Provide the [X, Y] coordinate of the cell's center where the given text is located.  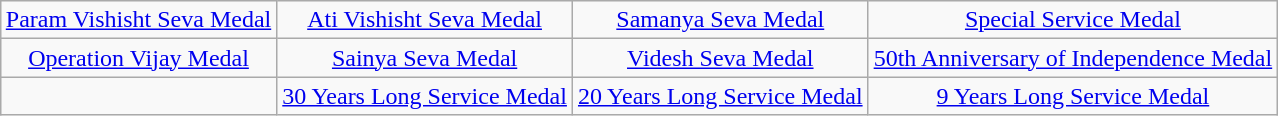
Sainya Seva Medal [425, 58]
9 Years Long Service Medal [1073, 96]
Videsh Seva Medal [720, 58]
50th Anniversary of Independence Medal [1073, 58]
30 Years Long Service Medal [425, 96]
Param Vishisht Seva Medal [138, 20]
Special Service Medal [1073, 20]
20 Years Long Service Medal [720, 96]
Samanya Seva Medal [720, 20]
Ati Vishisht Seva Medal [425, 20]
Operation Vijay Medal [138, 58]
